Output the (X, Y) coordinate of the center of the cell containing the given text.  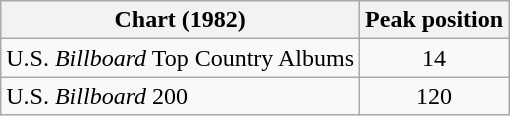
Peak position (434, 20)
Chart (1982) (180, 20)
120 (434, 96)
U.S. Billboard 200 (180, 96)
14 (434, 58)
U.S. Billboard Top Country Albums (180, 58)
